Identify which cell holds the provided text, then report its (x, y) central coordinate. 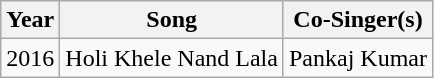
Holi Khele Nand Lala (172, 58)
Pankaj Kumar (358, 58)
Song (172, 20)
2016 (30, 58)
Co-Singer(s) (358, 20)
Year (30, 20)
